Output the (x, y) coordinate of the center of the cell containing the given text.  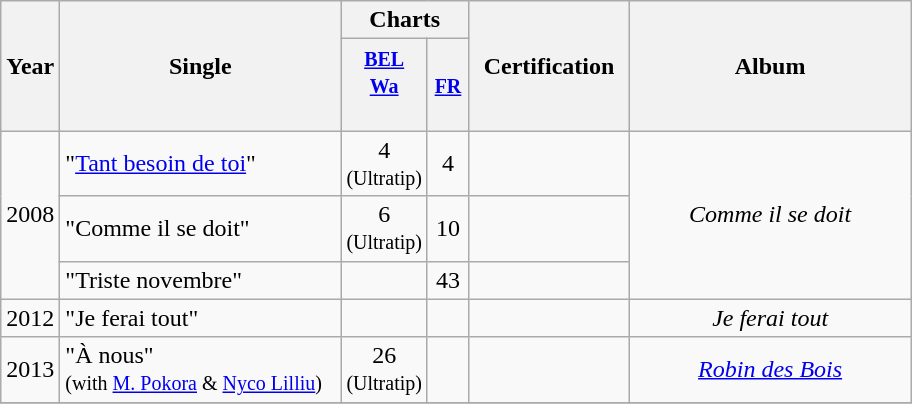
10 (448, 228)
"Triste novembre" (200, 280)
Single (200, 66)
2013 (30, 370)
Album (770, 66)
Robin des Bois (770, 370)
4 (448, 164)
Je ferai tout (770, 318)
Certification (550, 66)
43 (448, 280)
2012 (30, 318)
"Comme il se doit" (200, 228)
Comme il se doit (770, 215)
"Tant besoin de toi" (200, 164)
4(Ultratip) (384, 164)
6(Ultratip) (384, 228)
"À nous" (with M. Pokora & Nyco Lilliu) (200, 370)
26(Ultratip) (384, 370)
2008 (30, 215)
FR (448, 85)
BEL Wa (384, 85)
Charts (405, 20)
"Je ferai tout" (200, 318)
Year (30, 66)
